Identify which cell holds the provided text, then report its (x, y) central coordinate. 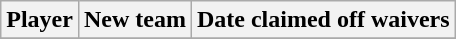
Player (40, 20)
New team (134, 20)
Date claimed off waivers (323, 20)
